Extract the [X, Y] coordinate from the center of the cell holding the provided text.  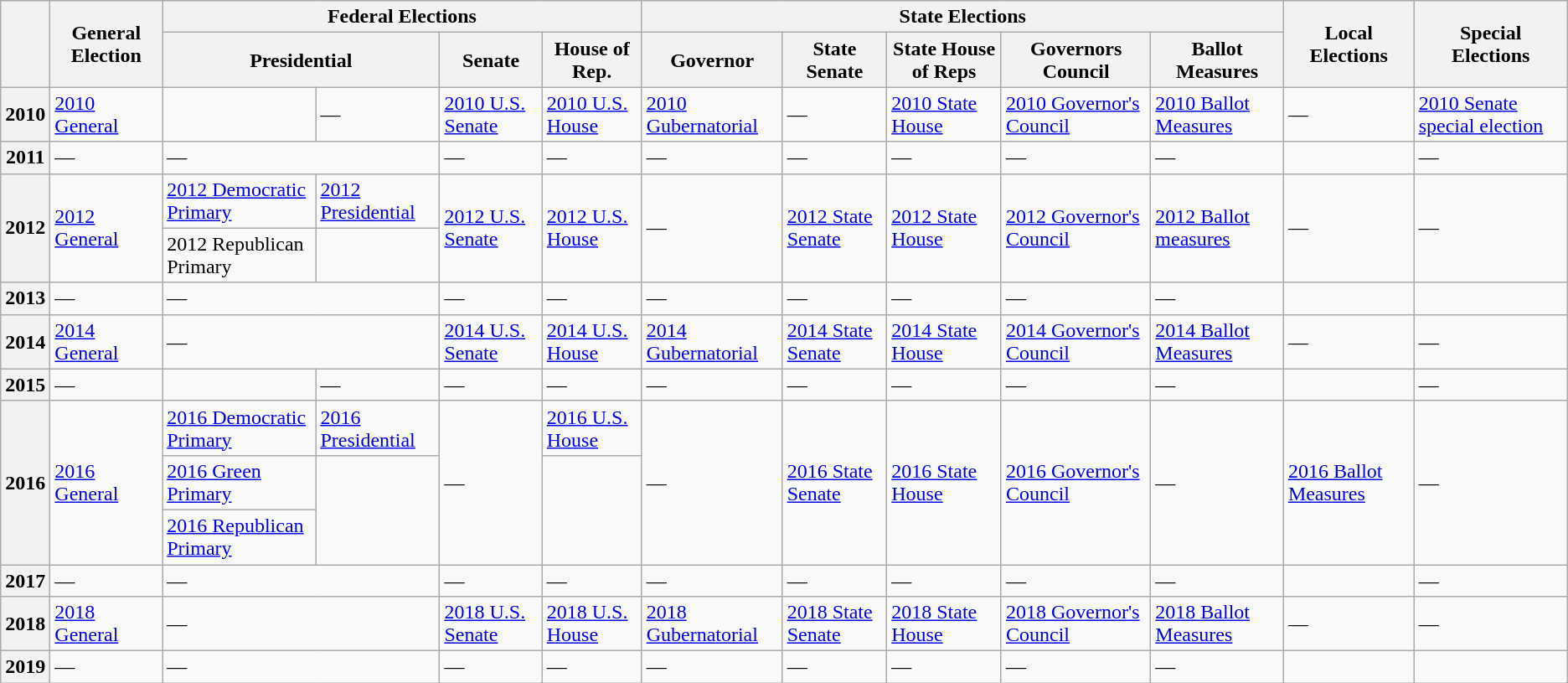
2016 General [106, 483]
2014 State Senate [834, 342]
2018 [25, 623]
2010 Ballot Measures [1218, 114]
2010 General [106, 114]
2016 U.S. House [591, 427]
Governors Council [1075, 60]
2010 U.S. Senate [491, 114]
2012 Democratic Primary [240, 201]
2012 Ballot measures [1218, 228]
Ballot Measures [1218, 60]
2016 Governor's Council [1075, 483]
House of Rep. [591, 60]
2012 State Senate [834, 228]
State Senate [834, 60]
2018 Gubernatorial [712, 623]
2018 Governor's Council [1075, 623]
2010 Governor's Council [1075, 114]
2014 [25, 342]
2016 [25, 483]
2018 State House [945, 623]
Local Elections [1349, 44]
Presidential [302, 60]
2012 U.S. House [591, 228]
2012 Governor's Council [1075, 228]
2010 U.S. House [591, 114]
2012 General [106, 228]
2016 State House [945, 483]
2017 [25, 581]
2019 [25, 667]
2012 State House [945, 228]
2018 State Senate [834, 623]
2014 U.S. House [591, 342]
2016 Republican Primary [240, 536]
2012 Presidential [378, 201]
Federal Elections [402, 17]
2014 State House [945, 342]
2014 Gubernatorial [712, 342]
2018 U.S. Senate [491, 623]
2016 Presidential [378, 427]
2014 General [106, 342]
2012 [25, 228]
General Election [106, 44]
2010 Gubernatorial [712, 114]
2014 U.S. Senate [491, 342]
2016 State Senate [834, 483]
2012 Republican Primary [240, 255]
2013 [25, 298]
2012 U.S. Senate [491, 228]
2016 Democratic Primary [240, 427]
2018 Ballot Measures [1218, 623]
Special Elections [1491, 44]
2010 Senate special election [1491, 114]
State House of Reps [945, 60]
Governor [712, 60]
2014 Governor's Council [1075, 342]
2018 General [106, 623]
2015 [25, 385]
2018 U.S. House [591, 623]
2010 [25, 114]
2014 Ballot Measures [1218, 342]
State Elections [962, 17]
2016 Green Primary [240, 483]
2011 [25, 158]
2010 State House [945, 114]
2016 Ballot Measures [1349, 483]
Senate [491, 60]
